Locate the cell with the specified text and output its (x, y) center coordinate. 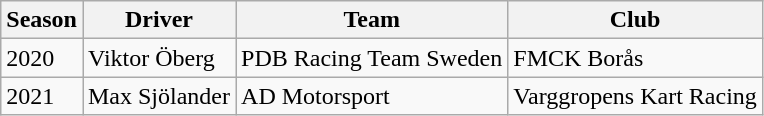
Club (636, 20)
2021 (42, 96)
Varggropens Kart Racing (636, 96)
2020 (42, 58)
Max Sjölander (158, 96)
PDB Racing Team Sweden (372, 58)
Viktor Öberg (158, 58)
Team (372, 20)
FMCK Borås (636, 58)
Driver (158, 20)
AD Motorsport (372, 96)
Season (42, 20)
